For the text-containing cell, return its midpoint in (x, y) coordinate format. 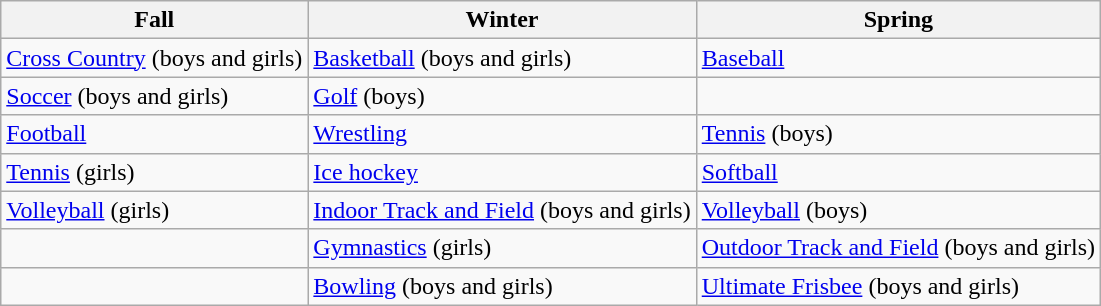
Baseball (898, 58)
Football (154, 134)
Volleyball (girls) (154, 210)
Ice hockey (502, 172)
Wrestling (502, 134)
Indoor Track and Field (boys and girls) (502, 210)
Winter (502, 20)
Soccer (boys and girls) (154, 96)
Ultimate Frisbee (boys and girls) (898, 286)
Softball (898, 172)
Basketball (boys and girls) (502, 58)
Outdoor Track and Field (boys and girls) (898, 248)
Bowling (boys and girls) (502, 286)
Tennis (girls) (154, 172)
Fall (154, 20)
Tennis (boys) (898, 134)
Golf (boys) (502, 96)
Cross Country (boys and girls) (154, 58)
Spring (898, 20)
Volleyball (boys) (898, 210)
Gymnastics (girls) (502, 248)
